Pinpoint the cell where the given text exists, returning its [X, Y] midpoint coordinate. 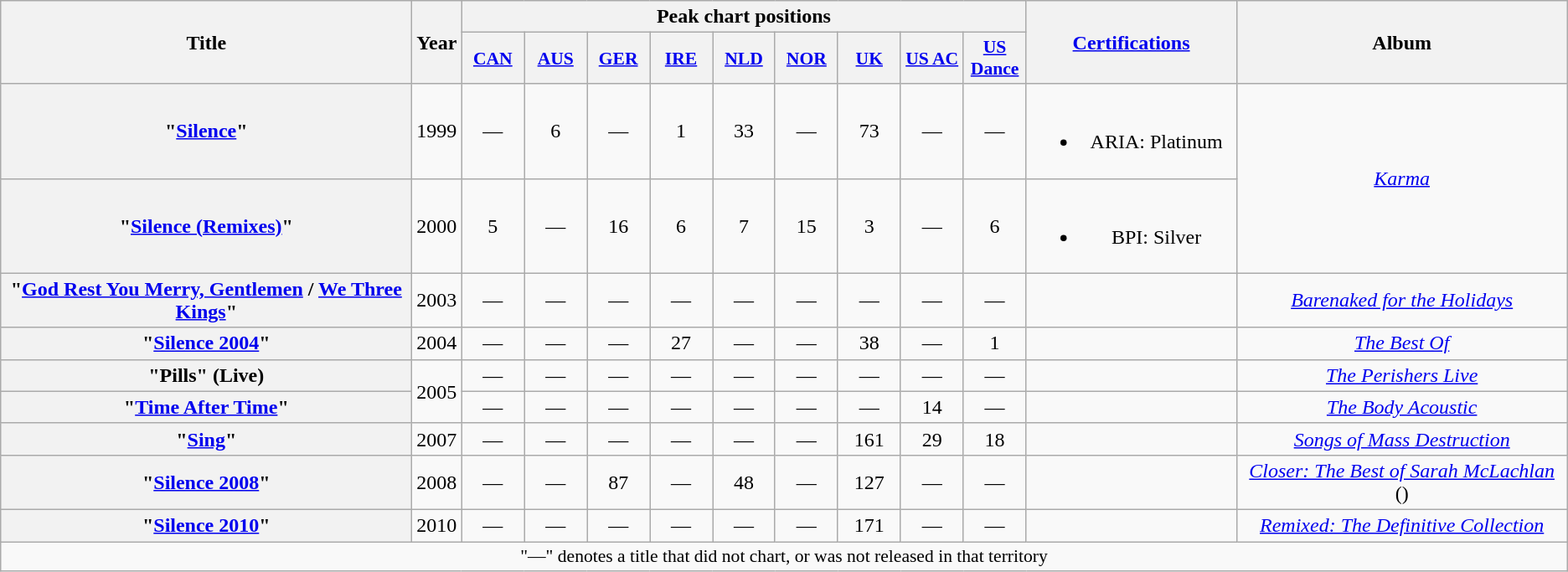
2007 [437, 439]
"Silence 2010" [206, 525]
27 [682, 343]
US AC [931, 59]
38 [869, 343]
Karma [1402, 178]
2005 [437, 391]
1999 [437, 131]
ARIA: Platinum [1131, 131]
Barenaked for the Holidays [1402, 300]
2008 [437, 482]
"Silence 2008" [206, 482]
"—" denotes a title that did not chart, or was not released in that territory [784, 556]
"Pills" (Live) [206, 375]
"Sing" [206, 439]
5 [493, 226]
"Silence (Remixes)" [206, 226]
UK [869, 59]
Album [1402, 42]
GER [618, 59]
"God Rest You Merry, Gentlemen / We Three Kings" [206, 300]
14 [931, 407]
48 [744, 482]
3 [869, 226]
2000 [437, 226]
"Time After Time" [206, 407]
33 [744, 131]
Remixed: The Definitive Collection [1402, 525]
18 [995, 439]
Peak chart positions [744, 17]
171 [869, 525]
15 [806, 226]
The Body Acoustic [1402, 407]
87 [618, 482]
Title [206, 42]
2004 [437, 343]
2010 [437, 525]
"Silence" [206, 131]
AUS [556, 59]
127 [869, 482]
29 [931, 439]
Year [437, 42]
CAN [493, 59]
73 [869, 131]
US Dance [995, 59]
Certifications [1131, 42]
The Best Of [1402, 343]
BPI: Silver [1131, 226]
"Silence 2004" [206, 343]
161 [869, 439]
7 [744, 226]
Songs of Mass Destruction [1402, 439]
NLD [744, 59]
2003 [437, 300]
Closer: The Best of Sarah McLachlan () [1402, 482]
NOR [806, 59]
IRE [682, 59]
16 [618, 226]
The Perishers Live [1402, 375]
